Determine the (X, Y) coordinate at the center of the cell enclosing the given text.  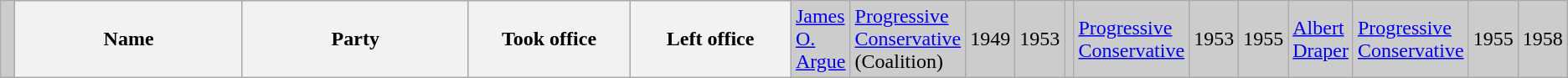
Took office (549, 39)
James O. Argue (821, 39)
1949 (990, 39)
Progressive Conservative (Coalition) (908, 39)
Albert Draper (1321, 39)
Left office (710, 39)
Name (129, 39)
Party (355, 39)
1958 (1543, 39)
